Locate the cell with the specified text and output its (X, Y) center coordinate. 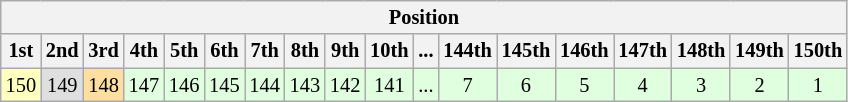
3rd (104, 51)
145th (526, 51)
7 (467, 85)
148 (104, 85)
144th (467, 51)
Position (424, 17)
5th (184, 51)
145 (224, 85)
149 (62, 85)
143 (305, 85)
6th (224, 51)
148th (701, 51)
150 (21, 85)
147 (144, 85)
146th (584, 51)
8th (305, 51)
2nd (62, 51)
4th (144, 51)
3 (701, 85)
150th (818, 51)
2 (759, 85)
149th (759, 51)
5 (584, 85)
1 (818, 85)
146 (184, 85)
6 (526, 85)
147th (643, 51)
7th (264, 51)
141 (389, 85)
4 (643, 85)
1st (21, 51)
142 (345, 85)
9th (345, 51)
10th (389, 51)
144 (264, 85)
